From the cell containing the given text, extract its center point as [X, Y] coordinate. 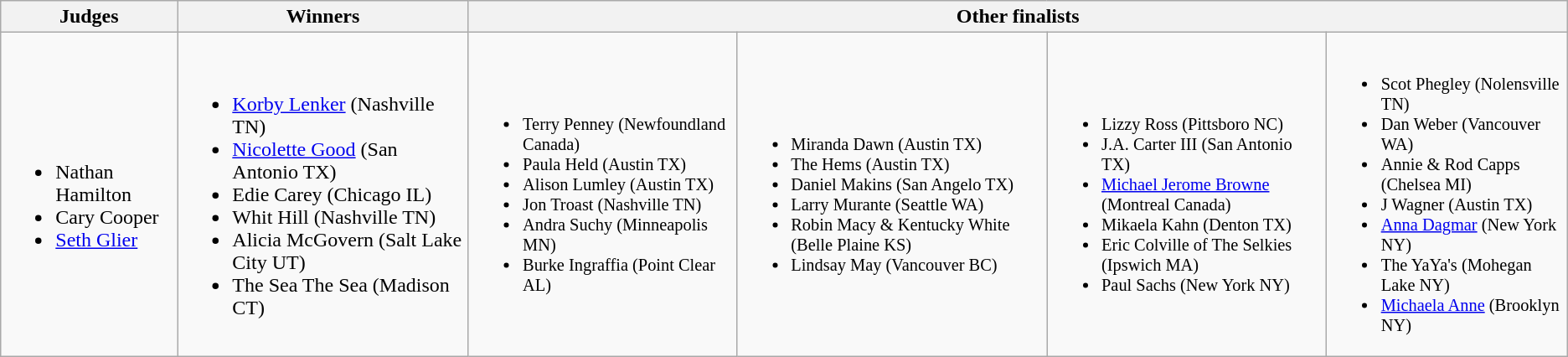
Judges [89, 17]
Other finalists [1018, 17]
Nathan HamiltonCary CooperSeth Glier [89, 194]
Winners [323, 17]
